Locate the cell with the specified text and output its [x, y] center coordinate. 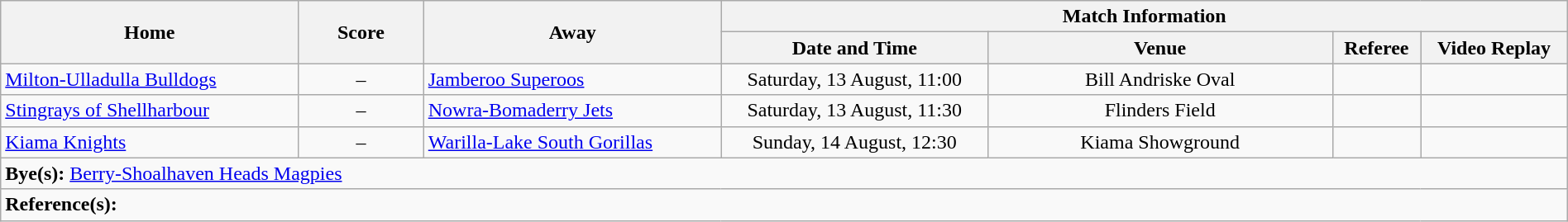
Stingrays of Shellharbour [150, 111]
Score [361, 32]
Bye(s): Berry-Shoalhaven Heads Magpies [784, 173]
Flinders Field [1159, 111]
Referee [1376, 48]
Bill Andriske Oval [1159, 79]
Video Replay [1494, 48]
Jamberoo Superoos [572, 79]
Sunday, 14 August, 12:30 [854, 142]
Nowra-Bomaderry Jets [572, 111]
Saturday, 13 August, 11:00 [854, 79]
Venue [1159, 48]
Date and Time [854, 48]
Away [572, 32]
Warilla-Lake South Gorillas [572, 142]
Milton-Ulladulla Bulldogs [150, 79]
Kiama Knights [150, 142]
Match Information [1145, 17]
Reference(s): [784, 205]
Saturday, 13 August, 11:30 [854, 111]
Home [150, 32]
Kiama Showground [1159, 142]
